For the text-containing cell, return its midpoint in (X, Y) coordinate format. 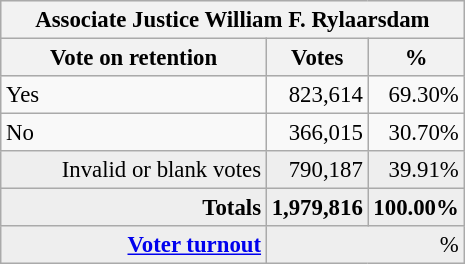
Invalid or blank votes (134, 170)
Vote on retention (134, 58)
823,614 (317, 95)
100.00% (416, 208)
Totals (134, 208)
Yes (134, 95)
30.70% (416, 133)
Associate Justice William F. Rylaarsdam (232, 20)
Votes (317, 58)
69.30% (416, 95)
790,187 (317, 170)
No (134, 133)
366,015 (317, 133)
1,979,816 (317, 208)
39.91% (416, 170)
Voter turnout (134, 245)
